For the text-containing cell, return its midpoint in [X, Y] coordinate format. 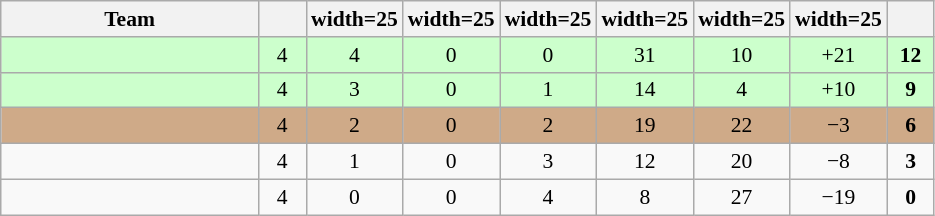
8 [644, 197]
6 [911, 126]
10 [742, 55]
+21 [838, 55]
22 [742, 126]
−19 [838, 197]
−3 [838, 126]
14 [644, 90]
−8 [838, 162]
9 [911, 90]
27 [742, 197]
20 [742, 162]
+10 [838, 90]
31 [644, 55]
19 [644, 126]
Team [130, 19]
